Output the [x, y] coordinate of the center of the cell containing the given text.  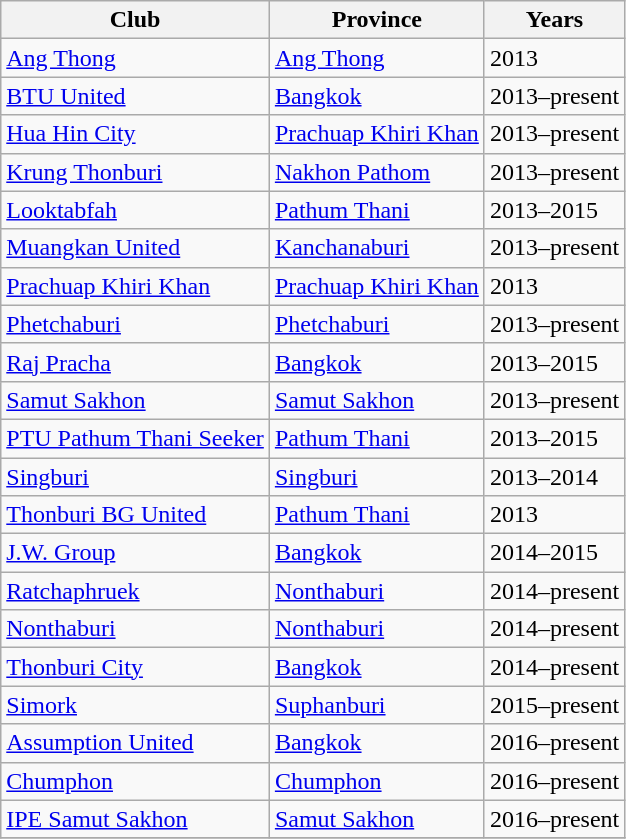
Province [376, 20]
Assumption United [136, 743]
Kanchanaburi [376, 248]
Thonburi BG United [136, 515]
Thonburi City [136, 667]
J.W. Group [136, 553]
Hua Hin City [136, 134]
PTU Pathum Thani Seeker [136, 438]
Ratchaphruek [136, 591]
2013–2014 [554, 477]
2015–present [554, 705]
2014–2015 [554, 553]
BTU United [136, 96]
Years [554, 20]
Raj Pracha [136, 362]
Nakhon Pathom [376, 172]
Suphanburi [376, 705]
Krung Thonburi [136, 172]
Club [136, 20]
Simork [136, 705]
Looktabfah [136, 210]
IPE Samut Sakhon [136, 819]
Muangkan United [136, 248]
